Determine the (x, y) coordinate at the center of the cell enclosing the given text.  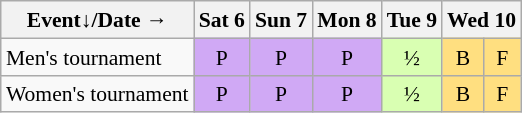
Mon 8 (346, 20)
Sat 6 (222, 20)
Sun 7 (281, 20)
Women's tournament (98, 94)
Wed 10 (482, 20)
Tue 9 (412, 20)
Men's tournament (98, 56)
Event↓/Date → (98, 20)
